Locate the cell with the specified text and output its (X, Y) center coordinate. 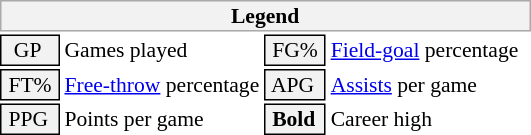
GP (30, 50)
Games played (162, 50)
Free-throw percentage (162, 85)
FG% (295, 50)
FT% (30, 85)
APG (295, 85)
Legend (265, 16)
Field-goal percentage (430, 50)
Assists per game (430, 85)
